Pinpoint the cell where the given text exists, returning its [x, y] midpoint coordinate. 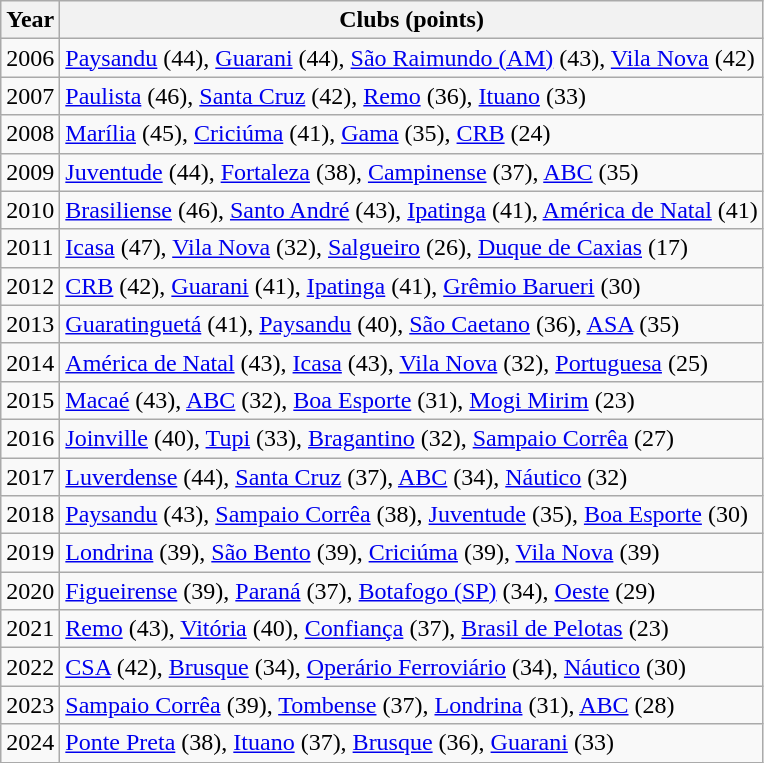
2013 [30, 324]
Marília (45), Criciúma (41), Gama (35), CRB (24) [412, 134]
América de Natal (43), Icasa (43), Vila Nova (32), Portuguesa (25) [412, 362]
2024 [30, 743]
2023 [30, 705]
CSA (42), Brusque (34), Operário Ferroviário (34), Náutico (30) [412, 667]
Juventude (44), Fortaleza (38), Campinense (37), ABC (35) [412, 172]
2008 [30, 134]
2016 [30, 438]
2006 [30, 58]
Year [30, 20]
Figueirense (39), Paraná (37), Botafogo (SP) (34), Oeste (29) [412, 591]
Joinville (40), Tupi (33), Bragantino (32), Sampaio Corrêa (27) [412, 438]
Macaé (43), ABC (32), Boa Esporte (31), Mogi Mirim (23) [412, 400]
Paulista (46), Santa Cruz (42), Remo (36), Ituano (33) [412, 96]
2007 [30, 96]
2021 [30, 629]
2012 [30, 286]
Sampaio Corrêa (39), Tombense (37), Londrina (31), ABC (28) [412, 705]
CRB (42), Guarani (41), Ipatinga (41), Grêmio Barueri (30) [412, 286]
2015 [30, 400]
Icasa (47), Vila Nova (32), Salgueiro (26), Duque de Caxias (17) [412, 248]
2011 [30, 248]
2014 [30, 362]
2018 [30, 515]
Luverdense (44), Santa Cruz (37), ABC (34), Náutico (32) [412, 477]
Ponte Preta (38), Ituano (37), Brusque (36), Guarani (33) [412, 743]
2019 [30, 553]
2022 [30, 667]
Brasiliense (46), Santo André (43), Ipatinga (41), América de Natal (41) [412, 210]
2020 [30, 591]
2009 [30, 172]
Guaratinguetá (41), Paysandu (40), São Caetano (36), ASA (35) [412, 324]
Clubs (points) [412, 20]
Londrina (39), São Bento (39), Criciúma (39), Vila Nova (39) [412, 553]
2010 [30, 210]
Remo (43), Vitória (40), Confiança (37), Brasil de Pelotas (23) [412, 629]
Paysandu (43), Sampaio Corrêa (38), Juventude (35), Boa Esporte (30) [412, 515]
2017 [30, 477]
Paysandu (44), Guarani (44), São Raimundo (AM) (43), Vila Nova (42) [412, 58]
